Scan for the cell matching the given text and deliver its (X, Y) coordinate at center. 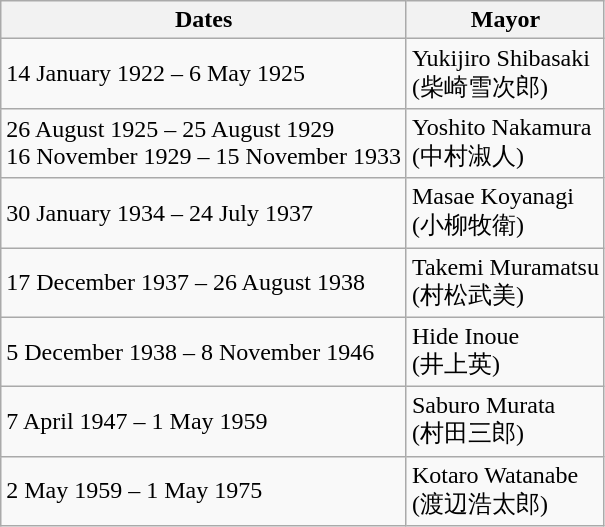
Dates (204, 20)
Mayor (505, 20)
14 January 1922 – 6 May 1925 (204, 74)
Hide Inoue(井上英) (505, 352)
26 August 1925 – 25 August 192916 November 1929 – 15 November 1933 (204, 143)
Yoshito Nakamura(中村淑人) (505, 143)
7 April 1947 – 1 May 1959 (204, 422)
17 December 1937 – 26 August 1938 (204, 283)
2 May 1959 – 1 May 1975 (204, 491)
30 January 1934 – 24 July 1937 (204, 213)
5 December 1938 – 8 November 1946 (204, 352)
Saburo Murata(村田三郎) (505, 422)
Takemi Muramatsu(村松武美) (505, 283)
Masae Koyanagi(小柳牧衛) (505, 213)
Yukijiro Shibasaki(柴崎雪次郎) (505, 74)
Kotaro Watanabe(渡辺浩太郎) (505, 491)
